Detect which cell encompasses the target text, then output its (x, y) center coordinate. 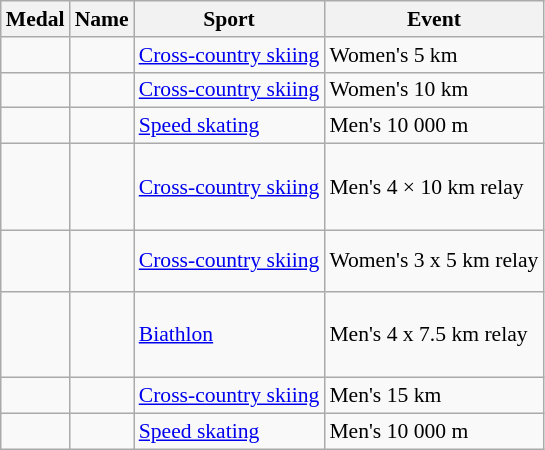
Medal (36, 19)
Name (102, 19)
Women's 10 km (434, 90)
Men's 15 km (434, 396)
Women's 5 km (434, 55)
Biathlon (230, 334)
Men's 4 x 7.5 km relay (434, 334)
Sport (230, 19)
Men's 4 × 10 km relay (434, 188)
Event (434, 19)
Women's 3 x 5 km relay (434, 260)
